Extract the [X, Y] coordinate from the center of the cell holding the provided text.  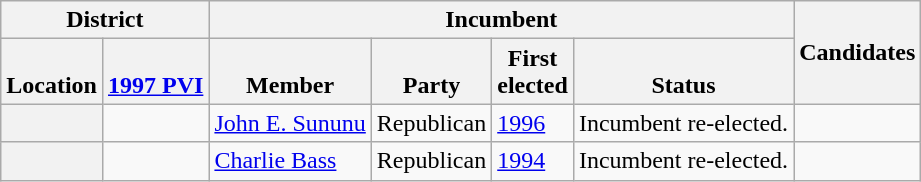
Incumbent [502, 20]
Charlie Bass [290, 161]
District [105, 20]
Location [52, 72]
John E. Sununu [290, 123]
1994 [533, 161]
Firstelected [533, 72]
Candidates [858, 52]
Status [683, 72]
1997 PVI [155, 72]
Member [290, 72]
Party [431, 72]
1996 [533, 123]
